Search for the cell housing the specified text and yield its (x, y) center coordinate. 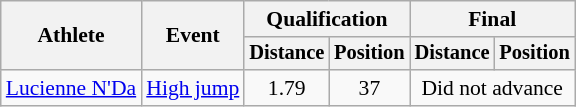
Athlete (71, 36)
Did not advance (492, 88)
Final (492, 19)
Lucienne N'Da (71, 88)
37 (369, 88)
1.79 (286, 88)
High jump (192, 88)
Event (192, 36)
Qualification (326, 19)
